Detect which cell encompasses the target text, then output its [X, Y] center coordinate. 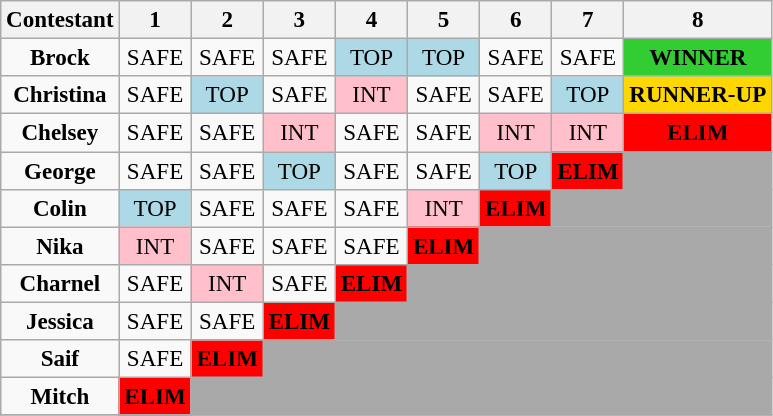
6 [516, 20]
Nika [60, 246]
Jessica [60, 322]
Saif [60, 359]
4 [371, 20]
Contestant [60, 20]
3 [299, 20]
Colin [60, 209]
2 [227, 20]
5 [444, 20]
Christina [60, 95]
Mitch [60, 397]
Brock [60, 58]
7 [588, 20]
RUNNER-UP [698, 95]
Charnel [60, 284]
George [60, 171]
8 [698, 20]
1 [155, 20]
WINNER [698, 58]
Chelsey [60, 133]
